Search for the cell housing the specified text and yield its (x, y) center coordinate. 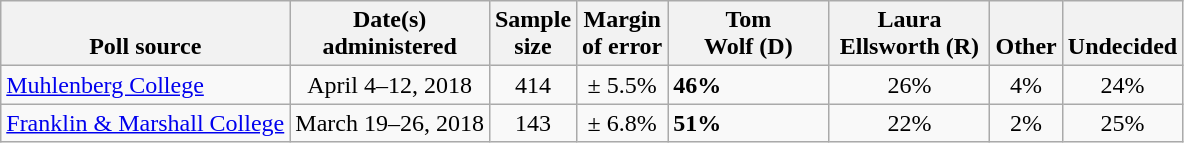
25% (1122, 123)
± 5.5% (622, 85)
± 6.8% (622, 123)
46% (748, 85)
Muhlenberg College (146, 85)
Undecided (1122, 34)
April 4–12, 2018 (390, 85)
Other (1026, 34)
22% (910, 123)
26% (910, 85)
Samplesize (532, 34)
LauraEllsworth (R) (910, 34)
March 19–26, 2018 (390, 123)
Franklin & Marshall College (146, 123)
2% (1026, 123)
Poll source (146, 34)
51% (748, 123)
414 (532, 85)
Marginof error (622, 34)
24% (1122, 85)
Date(s)administered (390, 34)
TomWolf (D) (748, 34)
4% (1026, 85)
143 (532, 123)
